Locate the cell with the specified text and output its [X, Y] center coordinate. 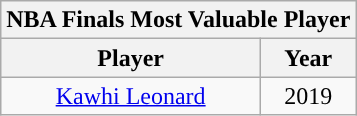
Year [308, 58]
2019 [308, 96]
Player [131, 58]
Kawhi Leonard [131, 96]
NBA Finals Most Valuable Player [178, 20]
